Pinpoint the cell where the given text exists, returning its [X, Y] midpoint coordinate. 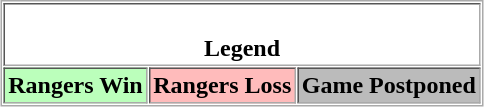
Legend [242, 34]
Rangers Win [76, 86]
Rangers Loss [222, 86]
Game Postponed [388, 86]
